Find where the given text appears and provide that cell's center as [x, y] coordinate. 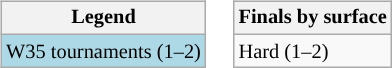
Legend [103, 18]
W35 tournaments (1–2) [103, 51]
Finals by surface [313, 18]
Hard (1–2) [313, 51]
